Identify which cell holds the provided text, then report its (x, y) central coordinate. 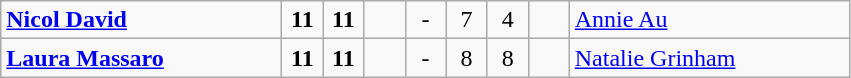
Laura Massaro (142, 58)
4 (508, 20)
Annie Au (710, 20)
Nicol David (142, 20)
7 (466, 20)
Natalie Grinham (710, 58)
